Identify which cell holds the provided text, then report its (X, Y) central coordinate. 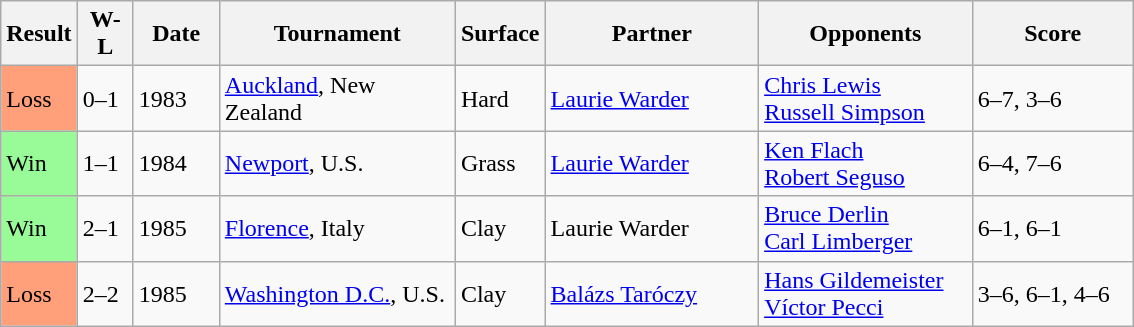
2–2 (105, 294)
1984 (176, 164)
Hard (500, 98)
Balázs Taróczy (652, 294)
Chris Lewis Russell Simpson (866, 98)
6–1, 6–1 (1052, 228)
Tournament (337, 34)
Partner (652, 34)
6–4, 7–6 (1052, 164)
W-L (105, 34)
Opponents (866, 34)
Newport, U.S. (337, 164)
1983 (176, 98)
1–1 (105, 164)
Result (39, 34)
Score (1052, 34)
0–1 (105, 98)
2–1 (105, 228)
3–6, 6–1, 4–6 (1052, 294)
Ken Flach Robert Seguso (866, 164)
Date (176, 34)
6–7, 3–6 (1052, 98)
Surface (500, 34)
Auckland, New Zealand (337, 98)
Hans Gildemeister Víctor Pecci (866, 294)
Bruce Derlin Carl Limberger (866, 228)
Washington D.C., U.S. (337, 294)
Florence, Italy (337, 228)
Grass (500, 164)
